Find where the given text appears and provide that cell's center as (X, Y) coordinate. 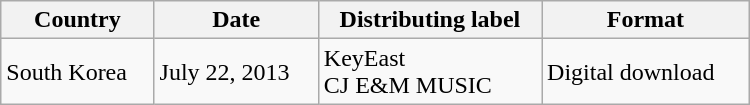
Country (78, 20)
July 22, 2013 (236, 72)
KeyEast CJ E&M MUSIC (430, 72)
Digital download (646, 72)
South Korea (78, 72)
Date (236, 20)
Distributing label (430, 20)
Format (646, 20)
